Determine the [X, Y] coordinate at the center of the cell enclosing the given text.  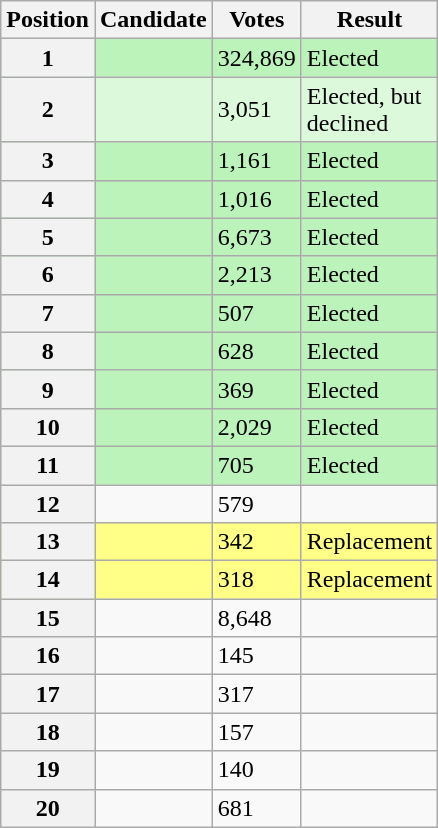
3,051 [256, 110]
705 [256, 465]
Candidate [153, 20]
7 [48, 313]
1 [48, 58]
1,016 [256, 199]
2,213 [256, 275]
20 [48, 808]
5 [48, 237]
145 [256, 656]
10 [48, 427]
12 [48, 503]
6 [48, 275]
16 [48, 656]
Elected, butdeclined [369, 110]
1,161 [256, 161]
3 [48, 161]
628 [256, 351]
13 [48, 542]
2,029 [256, 427]
Votes [256, 20]
8,648 [256, 618]
9 [48, 389]
317 [256, 694]
15 [48, 618]
369 [256, 389]
8 [48, 351]
6,673 [256, 237]
579 [256, 503]
Position [48, 20]
681 [256, 808]
17 [48, 694]
318 [256, 580]
11 [48, 465]
18 [48, 732]
342 [256, 542]
14 [48, 580]
2 [48, 110]
Result [369, 20]
4 [48, 199]
507 [256, 313]
157 [256, 732]
324,869 [256, 58]
140 [256, 770]
19 [48, 770]
